Output the (X, Y) coordinate of the center of the cell containing the given text.  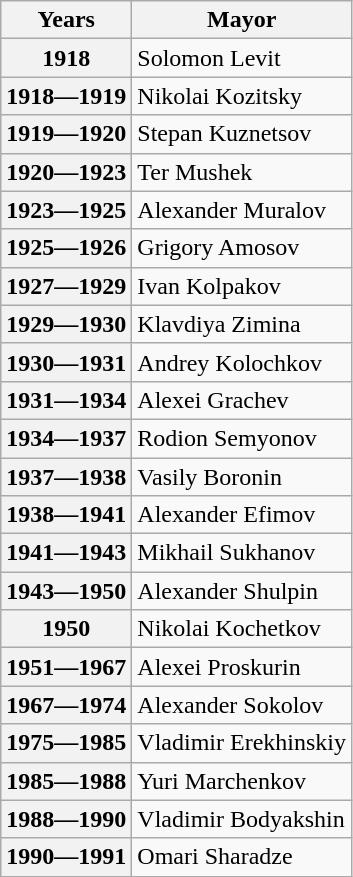
Vasily Boronin (242, 477)
Grigory Amosov (242, 248)
Ter Mushek (242, 172)
Vladimir Bodyakshin (242, 819)
1929—1930 (66, 324)
1975—1985 (66, 743)
1918 (66, 58)
1985—1988 (66, 781)
Alexander Efimov (242, 515)
Alexei Proskurin (242, 667)
Vladimir Erekhinskiy (242, 743)
1938—1941 (66, 515)
Omari Sharadze (242, 857)
1923—1925 (66, 210)
Klavdiya Zimina (242, 324)
1931—1934 (66, 400)
1925—1926 (66, 248)
Alexander Muralov (242, 210)
1919—1920 (66, 134)
Yuri Marchenkov (242, 781)
Rodion Semyonov (242, 438)
Years (66, 20)
1990—1991 (66, 857)
1930—1931 (66, 362)
1967—1974 (66, 705)
1988—1990 (66, 819)
Alexei Grachev (242, 400)
Alexander Sokolov (242, 705)
Alexander Shulpin (242, 591)
Mayor (242, 20)
1950 (66, 629)
Nikolai Kozitsky (242, 96)
1918—1919 (66, 96)
Ivan Kolpakov (242, 286)
1943—1950 (66, 591)
Solomon Levit (242, 58)
1951—1967 (66, 667)
1941—1943 (66, 553)
Nikolai Kochetkov (242, 629)
1937—1938 (66, 477)
1927—1929 (66, 286)
1920—1923 (66, 172)
Andrey Kolochkov (242, 362)
Mikhail Sukhanov (242, 553)
Stepan Kuznetsov (242, 134)
1934—1937 (66, 438)
